Pinpoint the cell where the given text exists, returning its [X, Y] midpoint coordinate. 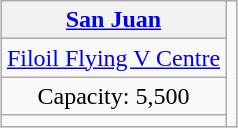
Filoil Flying V Centre [113, 58]
San Juan [113, 20]
Capacity: 5,500 [113, 96]
